Determine the (X, Y) coordinate at the center of the cell enclosing the given text.  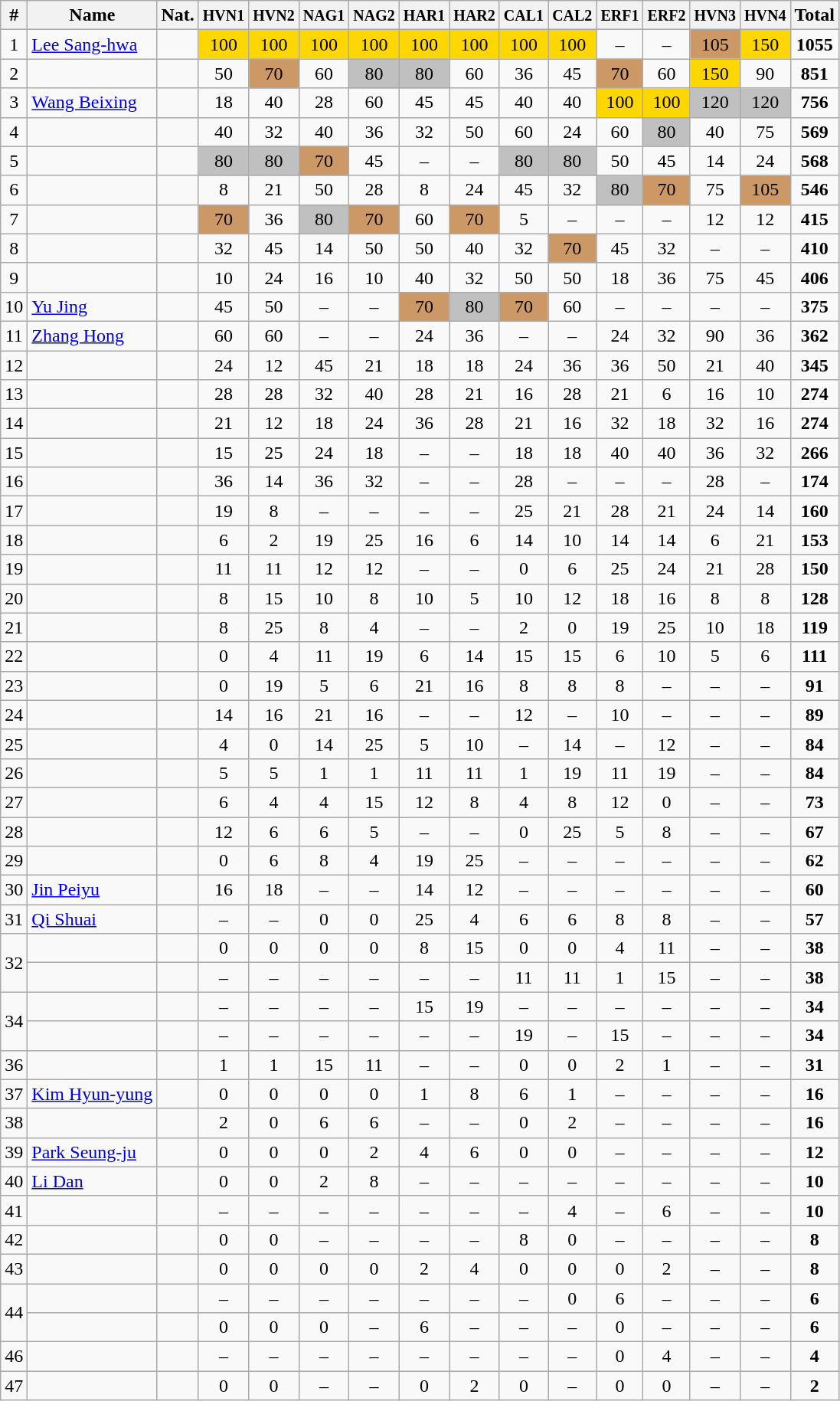
89 (815, 715)
27 (14, 802)
37 (14, 1094)
Yu Jing (92, 306)
111 (815, 656)
174 (815, 482)
HAR2 (475, 15)
345 (815, 365)
22 (14, 656)
26 (14, 773)
756 (815, 103)
375 (815, 306)
91 (815, 686)
30 (14, 890)
Park Seung-ju (92, 1152)
73 (815, 802)
HVN4 (765, 15)
153 (815, 540)
46 (14, 1357)
9 (14, 277)
# (14, 15)
47 (14, 1386)
NAG2 (374, 15)
HVN3 (715, 15)
569 (815, 132)
17 (14, 511)
Qi Shuai (92, 919)
362 (815, 336)
3 (14, 103)
67 (815, 831)
62 (815, 861)
Name (92, 15)
Kim Hyun-yung (92, 1094)
119 (815, 627)
23 (14, 686)
39 (14, 1152)
Zhang Hong (92, 336)
CAL2 (573, 15)
546 (815, 190)
ERF1 (620, 15)
29 (14, 861)
Wang Beixing (92, 103)
20 (14, 598)
41 (14, 1210)
568 (815, 161)
128 (815, 598)
13 (14, 394)
44 (14, 1313)
HAR1 (424, 15)
Jin Peiyu (92, 890)
42 (14, 1239)
Lee Sang-hwa (92, 44)
CAL1 (524, 15)
NAG1 (324, 15)
1055 (815, 44)
Nat. (178, 15)
Li Dan (92, 1181)
43 (14, 1268)
HVN2 (274, 15)
406 (815, 277)
266 (815, 453)
415 (815, 219)
160 (815, 511)
HVN1 (224, 15)
7 (14, 219)
Total (815, 15)
57 (815, 919)
410 (815, 248)
851 (815, 74)
ERF2 (666, 15)
